Locate the cell with the specified text and output its (x, y) center coordinate. 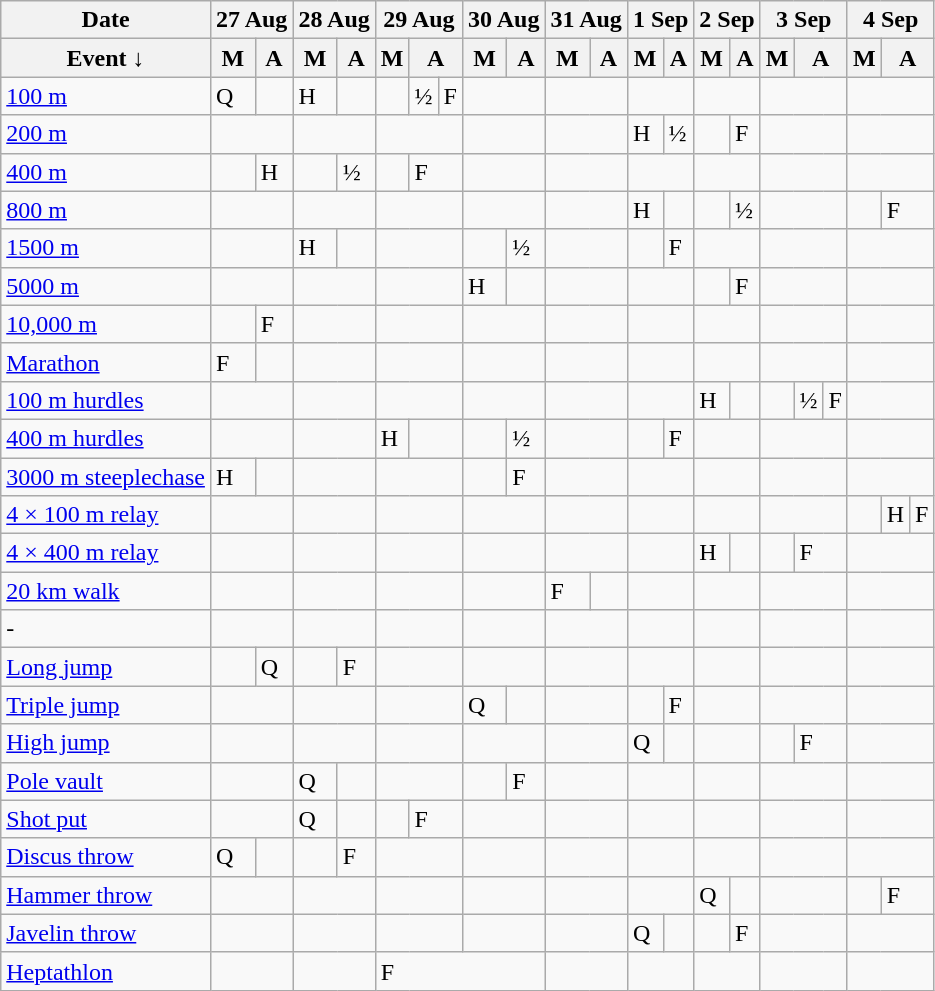
3 Sep (804, 20)
1500 m (106, 248)
100 m (106, 96)
4 × 100 m relay (106, 515)
Pole vault (106, 781)
400 m (106, 172)
30 Aug (503, 20)
Event ↓ (106, 58)
1 Sep (660, 20)
20 km walk (106, 591)
400 m hurdles (106, 438)
Hammer throw (106, 895)
High jump (106, 743)
2 Sep (727, 20)
Discus throw (106, 857)
Shot put (106, 819)
Triple jump (106, 705)
- (106, 629)
Javelin throw (106, 933)
4 Sep (890, 20)
10,000 m (106, 324)
27 Aug (251, 20)
4 × 400 m relay (106, 553)
100 m hurdles (106, 400)
29 Aug (418, 20)
800 m (106, 210)
28 Aug (334, 20)
Heptathlon (106, 971)
31 Aug (586, 20)
Marathon (106, 362)
5000 m (106, 286)
Date (106, 20)
3000 m steeplechase (106, 477)
Long jump (106, 667)
200 m (106, 134)
